For the text-containing cell, return its midpoint in [x, y] coordinate format. 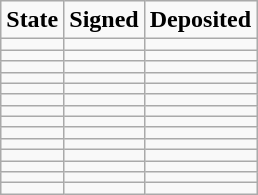
State [32, 20]
Signed [104, 20]
Deposited [200, 20]
